Provide the (X, Y) coordinate of the cell's center where the given text is located.  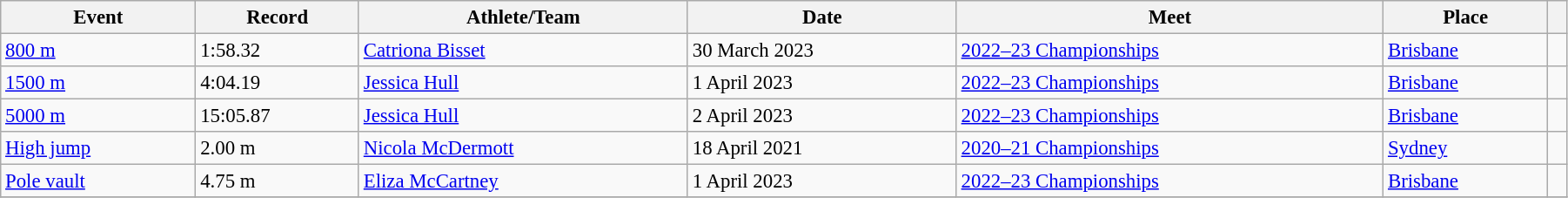
High jump (98, 148)
30 March 2023 (821, 51)
18 April 2021 (821, 148)
4.75 m (278, 181)
Place (1465, 17)
Sydney (1465, 148)
Pole vault (98, 181)
Event (98, 17)
5000 m (98, 116)
Meet (1169, 17)
1500 m (98, 83)
2 April 2023 (821, 116)
Record (278, 17)
Nicola McDermott (523, 148)
2020–21 Championships (1169, 148)
15:05.87 (278, 116)
Date (821, 17)
Catriona Bisset (523, 51)
1:58.32 (278, 51)
2.00 m (278, 148)
4:04.19 (278, 83)
Eliza McCartney (523, 181)
800 m (98, 51)
Athlete/Team (523, 17)
